Provide the (X, Y) coordinate of the cell's center where the given text is located.  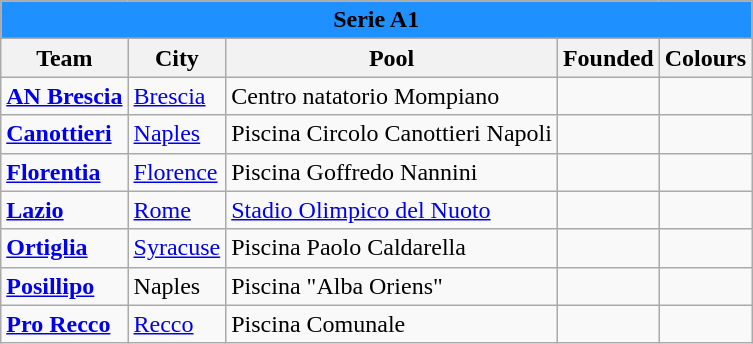
Posillipo (64, 286)
Piscina Goffredo Nannini (392, 172)
Canottieri (64, 134)
Rome (177, 210)
Florentia (64, 172)
Founded (608, 58)
Lazio (64, 210)
Colours (705, 58)
Pro Recco (64, 324)
Piscina "Alba Oriens" (392, 286)
Serie A1 (376, 20)
Syracuse (177, 248)
Team (64, 58)
Brescia (177, 96)
City (177, 58)
Stadio Olimpico del Nuoto (392, 210)
Recco (177, 324)
Pool (392, 58)
Ortiglia (64, 248)
Piscina Comunale (392, 324)
AN Brescia (64, 96)
Florence (177, 172)
Centro natatorio Mompiano (392, 96)
Piscina Circolo Canottieri Napoli (392, 134)
Piscina Paolo Caldarella (392, 248)
